Capture the cell that displays the provided text and extract its [X, Y] central coordinate. 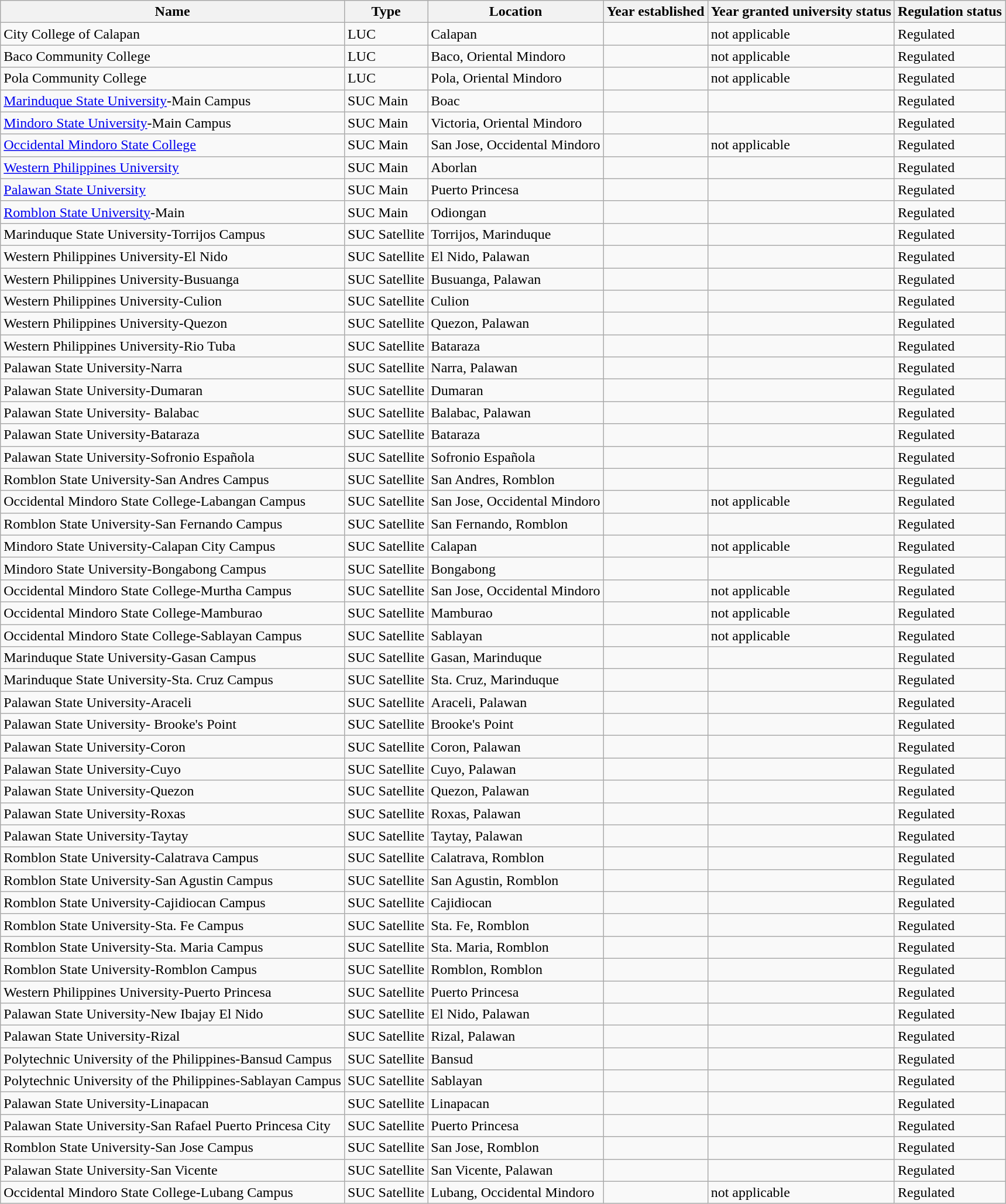
Victoria, Oriental Mindoro [516, 123]
San Agustin, Romblon [516, 880]
Palawan State University-Coron [173, 747]
Marinduque State University-Sta. Cruz Campus [173, 680]
Romblon State University-Cajidiocan Campus [173, 903]
Occidental Mindoro State College-Murtha Campus [173, 591]
Romblon State University-Calatrava Campus [173, 858]
Cajidiocan [516, 903]
Year granted university status [801, 12]
Type [386, 12]
Palawan State University-Sofronio Española [173, 457]
Romblon State University-Romblon Campus [173, 969]
Palawan State University- Balabac [173, 413]
Baco, Oriental Mindoro [516, 56]
Regulation status [949, 12]
Western Philippines University-El Nido [173, 256]
San Fernando, Romblon [516, 524]
Mindoro State University-Main Campus [173, 123]
Dumaran [516, 390]
Western Philippines University-Puerto Princesa [173, 992]
Palawan State University-Quezon [173, 791]
Pola, Oriental Mindoro [516, 78]
Marinduque State University-Gasan Campus [173, 658]
Rizal, Palawan [516, 1037]
Gasan, Marinduque [516, 658]
Year established [655, 12]
Palawan State University-Bataraza [173, 435]
Palawan State University-New Ibajay El Nido [173, 1014]
Bongabong [516, 568]
Location [516, 12]
Torrijos, Marinduque [516, 234]
Sofronio Española [516, 457]
Roxas, Palawan [516, 814]
Palawan State University-Araceli [173, 702]
Baco Community College [173, 56]
Brooke's Point [516, 725]
Busuanga, Palawan [516, 279]
Balabac, Palawan [516, 413]
Pola Community College [173, 78]
Romblon State University-San Jose Campus [173, 1148]
Western Philippines University-Culion [173, 301]
Polytechnic University of the Philippines-Bansud Campus [173, 1059]
Sta. Maria, Romblon [516, 947]
Linapacan [516, 1103]
Occidental Mindoro State College-Labangan Campus [173, 502]
Palawan State University-Taytay [173, 836]
Mindoro State University-Calapan City Campus [173, 546]
Palawan State University-Narra [173, 368]
Polytechnic University of the Philippines-Sablayan Campus [173, 1081]
Palawan State University-Rizal [173, 1037]
Coron, Palawan [516, 747]
Odiongan [516, 212]
San Jose, Romblon [516, 1148]
Romblon State University-San Fernando Campus [173, 524]
Cuyo, Palawan [516, 769]
Western Philippines University-Busuanga [173, 279]
Mindoro State University-Bongabong Campus [173, 568]
Sta. Cruz, Marinduque [516, 680]
Western Philippines University [173, 167]
Mamburao [516, 613]
San Vicente, Palawan [516, 1170]
Romblon State University-San Andres Campus [173, 479]
Western Philippines University-Rio Tuba [173, 346]
Romblon State University-Sta. Fe Campus [173, 925]
Sta. Fe, Romblon [516, 925]
Romblon State University-Main [173, 212]
Occidental Mindoro State College-Sablayan Campus [173, 635]
Palawan State University-Dumaran [173, 390]
Calatrava, Romblon [516, 858]
Name [173, 12]
Romblon State University-San Agustin Campus [173, 880]
Palawan State University-San Rafael Puerto Princesa City [173, 1126]
Palawan State University-Cuyo [173, 769]
Bansud [516, 1059]
Taytay, Palawan [516, 836]
Lubang, Occidental Mindoro [516, 1192]
Occidental Mindoro State College-Lubang Campus [173, 1192]
Palawan State University [173, 190]
Narra, Palawan [516, 368]
Culion [516, 301]
Boac [516, 101]
Occidental Mindoro State College [173, 145]
Occidental Mindoro State College-Mamburao [173, 613]
City College of Calapan [173, 34]
Palawan State University-San Vicente [173, 1170]
San Andres, Romblon [516, 479]
Palawan State University-Roxas [173, 814]
Western Philippines University-Quezon [173, 324]
Marinduque State University-Torrijos Campus [173, 234]
Araceli, Palawan [516, 702]
Palawan State University- Brooke's Point [173, 725]
Palawan State University-Linapacan [173, 1103]
Romblon, Romblon [516, 969]
Romblon State University-Sta. Maria Campus [173, 947]
Marinduque State University-Main Campus [173, 101]
Aborlan [516, 167]
